Find where the given text appears and provide that cell's center as (x, y) coordinate. 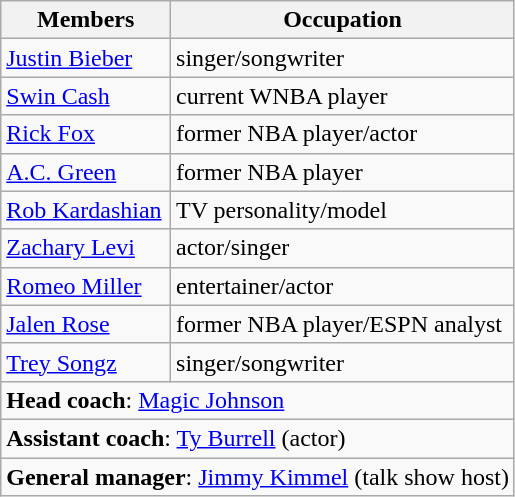
Romeo Miller (86, 286)
former NBA player/actor (343, 134)
Swin Cash (86, 96)
entertainer/actor (343, 286)
A.C. Green (86, 172)
Jalen Rose (86, 324)
Assistant coach: Ty Burrell (actor) (258, 438)
Justin Bieber (86, 58)
Head coach: Magic Johnson (258, 400)
former NBA player/ESPN analyst (343, 324)
General manager: Jimmy Kimmel (talk show host) (258, 477)
Rick Fox (86, 134)
TV personality/model (343, 210)
Members (86, 20)
Occupation (343, 20)
Trey Songz (86, 362)
current WNBA player (343, 96)
former NBA player (343, 172)
Rob Kardashian (86, 210)
Zachary Levi (86, 248)
actor/singer (343, 248)
